Capture the cell that displays the provided text and extract its (x, y) central coordinate. 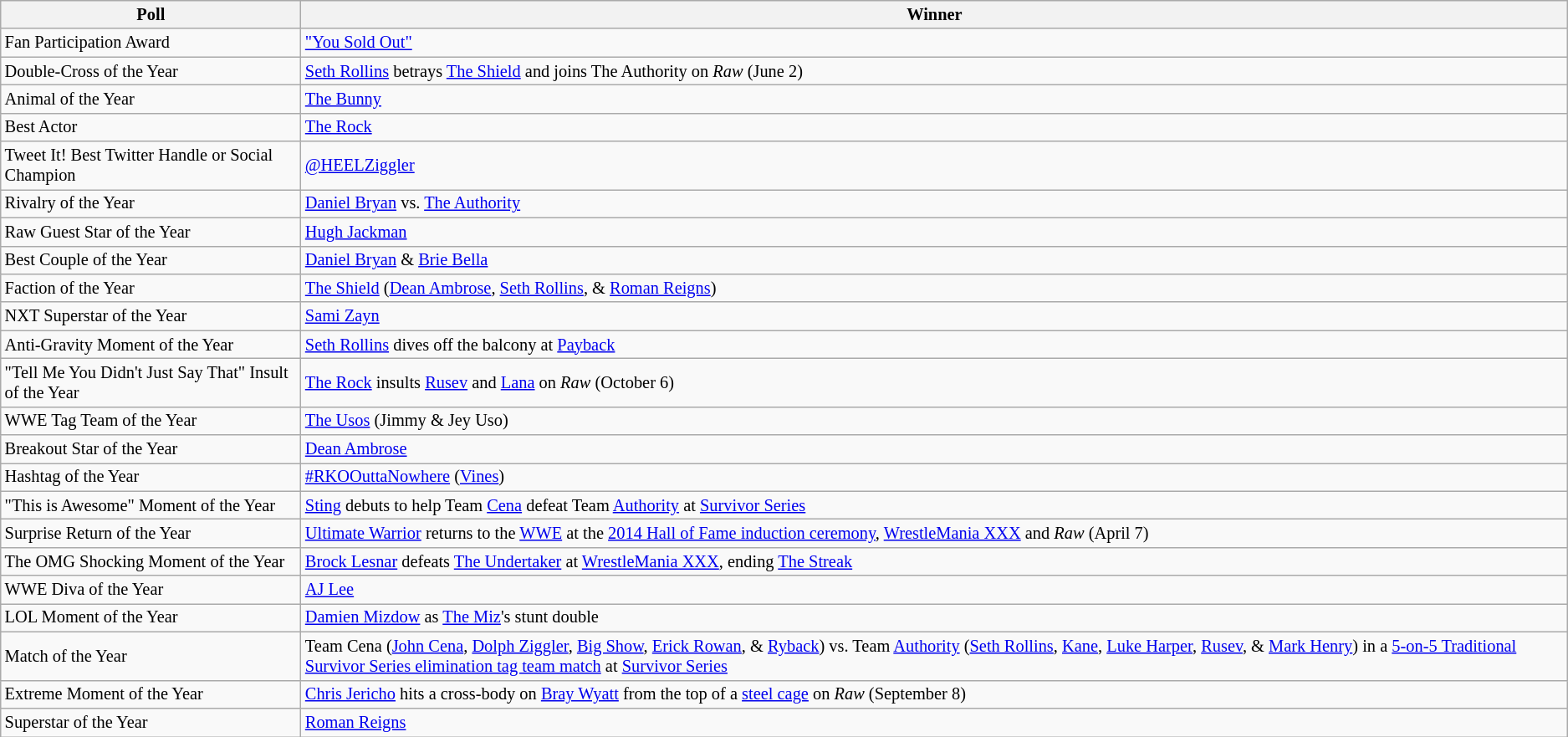
Ultimate Warrior returns to the WWE at the 2014 Hall of Fame induction ceremony, WrestleMania XXX and Raw (April 7) (935, 533)
Superstar of the Year (151, 722)
Match of the Year (151, 656)
#RKOOuttaNowhere (Vines) (935, 477)
Daniel Bryan vs. The Authority (935, 203)
Animal of the Year (151, 99)
Daniel Bryan & Brie Bella (935, 260)
Best Actor (151, 127)
Hashtag of the Year (151, 477)
Breakout Star of the Year (151, 449)
Sting debuts to help Team Cena defeat Team Authority at Survivor Series (935, 505)
"You Sold Out" (935, 43)
Extreme Moment of the Year (151, 694)
The Rock insults Rusev and Lana on Raw (October 6) (935, 382)
@HEELZiggler (935, 166)
Roman Reigns (935, 722)
Dean Ambrose (935, 449)
WWE Tag Team of the Year (151, 421)
The Bunny (935, 99)
Raw Guest Star of the Year (151, 232)
Chris Jericho hits a cross-body on Bray Wyatt from the top of a steel cage on Raw (September 8) (935, 694)
NXT Superstar of the Year (151, 316)
Damien Mizdow as The Miz's stunt double (935, 617)
Hugh Jackman (935, 232)
Double-Cross of the Year (151, 71)
The OMG Shocking Moment of the Year (151, 561)
Surprise Return of the Year (151, 533)
Brock Lesnar defeats The Undertaker at WrestleMania XXX, ending The Streak (935, 561)
The Shield (Dean Ambrose, Seth Rollins, & Roman Reigns) (935, 288)
"Tell Me You Didn't Just Say That" Insult of the Year (151, 382)
Anti-Gravity Moment of the Year (151, 345)
The Usos (Jimmy & Jey Uso) (935, 421)
WWE Diva of the Year (151, 590)
Poll (151, 14)
The Rock (935, 127)
AJ Lee (935, 590)
Tweet It! Best Twitter Handle or Social Champion (151, 166)
Seth Rollins dives off the balcony at Payback (935, 345)
Sami Zayn (935, 316)
LOL Moment of the Year (151, 617)
Best Couple of the Year (151, 260)
Fan Participation Award (151, 43)
"This is Awesome" Moment of the Year (151, 505)
Rivalry of the Year (151, 203)
Winner (935, 14)
Faction of the Year (151, 288)
Seth Rollins betrays The Shield and joins The Authority on Raw (June 2) (935, 71)
